Output the [X, Y] coordinate of the center of the cell containing the given text.  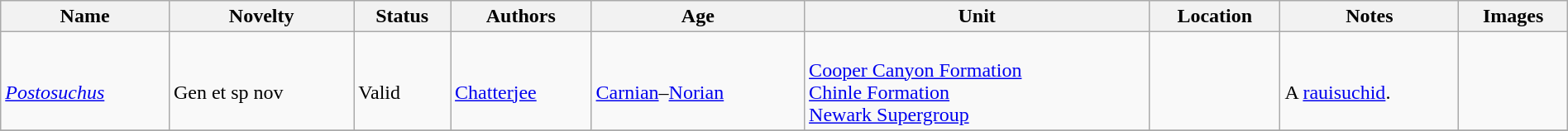
Notes [1370, 16]
Gen et sp nov [261, 81]
Cooper Canyon Formation Chinle Formation Newark Supergroup [978, 81]
Unit [978, 16]
Valid [402, 81]
Age [698, 16]
Chatterjee [521, 81]
Images [1513, 16]
Name [85, 16]
Postosuchus [85, 81]
Status [402, 16]
Novelty [261, 16]
A rauisuchid. [1370, 81]
Location [1215, 16]
Carnian–Norian [698, 81]
Authors [521, 16]
